Extract the (x, y) coordinate from the center of the cell holding the provided text.  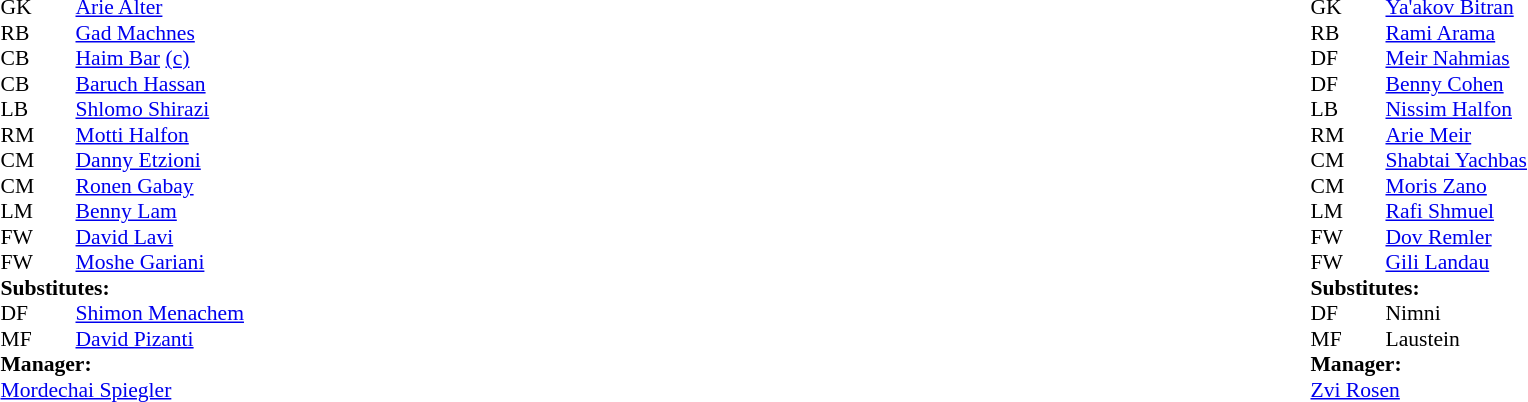
Shimon Menachem (160, 313)
Meir Nahmias (1456, 59)
Gili Landau (1456, 263)
Laustein (1456, 339)
Nimni (1456, 313)
Motti Halfon (160, 135)
Baruch Hassan (160, 84)
Danny Etzioni (160, 161)
David Pizanti (160, 339)
Ronen Gabay (160, 186)
Shlomo Shirazi (160, 109)
Rami Arama (1456, 33)
Nissim Halfon (1456, 109)
Moshe Gariani (160, 263)
Arie Meir (1456, 135)
David Lavi (160, 237)
Shabtai Yachbas (1456, 161)
Dov Remler (1456, 237)
Benny Cohen (1456, 84)
Haim Bar (c) (160, 59)
Gad Machnes (160, 33)
Moris Zano (1456, 186)
Rafi Shmuel (1456, 211)
Benny Lam (160, 211)
